Determine the (x, y) coordinate at the center of the cell enclosing the given text.  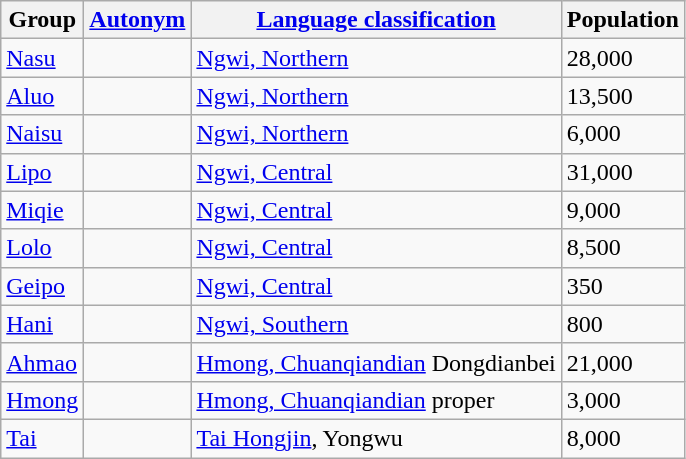
6,000 (622, 134)
Population (622, 20)
Lolo (42, 248)
Nasu (42, 58)
8,500 (622, 248)
Tai (42, 438)
Autonym (138, 20)
13,500 (622, 96)
Ngwi, Southern (376, 324)
Hmong (42, 400)
Aluo (42, 96)
Hmong, Chuanqiandian proper (376, 400)
31,000 (622, 172)
Tai Hongjin, Yongwu (376, 438)
28,000 (622, 58)
Ahmao (42, 362)
8,000 (622, 438)
Hani (42, 324)
Hmong, Chuanqiandian Dongdianbei (376, 362)
9,000 (622, 210)
Naisu (42, 134)
Language classification (376, 20)
Group (42, 20)
3,000 (622, 400)
350 (622, 286)
Geipo (42, 286)
Miqie (42, 210)
800 (622, 324)
Lipo (42, 172)
21,000 (622, 362)
